Pinpoint the cell where the given text exists, returning its [X, Y] midpoint coordinate. 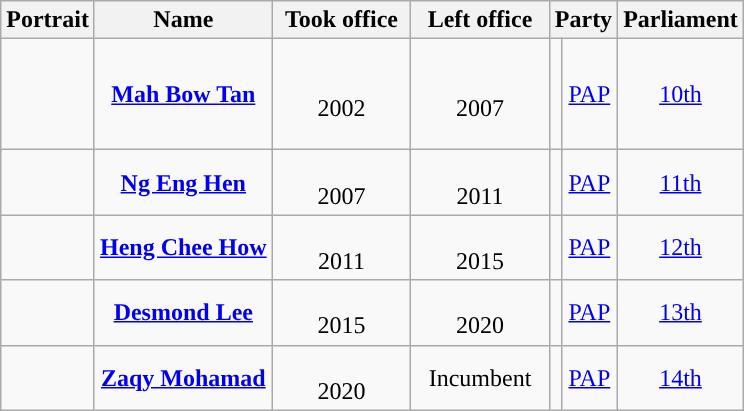
Ng Eng Hen [183, 182]
Parliament [681, 20]
Portrait [48, 20]
Took office [342, 20]
Desmond Lee [183, 312]
11th [681, 182]
2002 [342, 94]
Party [583, 20]
10th [681, 94]
Incumbent [480, 378]
Zaqy Mohamad [183, 378]
Heng Chee How [183, 248]
Name [183, 20]
14th [681, 378]
13th [681, 312]
12th [681, 248]
Mah Bow Tan [183, 94]
Left office [480, 20]
